From the cell containing the given text, extract its center point as [x, y] coordinate. 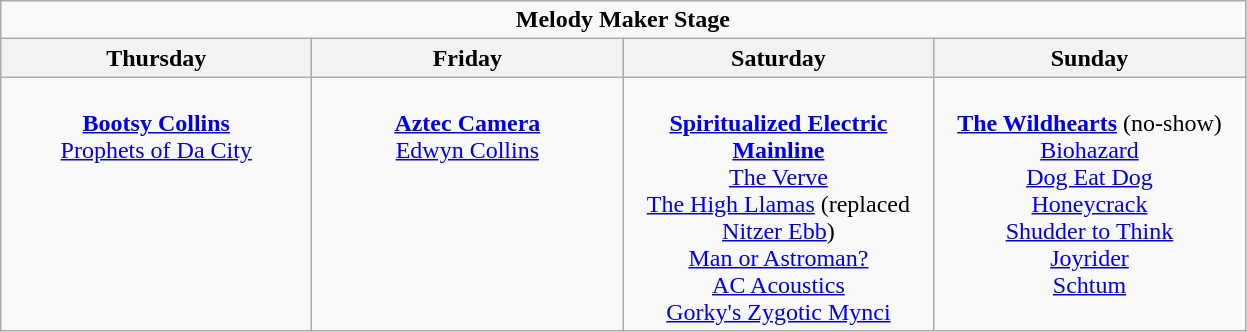
Thursday [156, 58]
Saturday [778, 58]
Friday [468, 58]
Melody Maker Stage [623, 20]
The Wildhearts (no-show) Biohazard Dog Eat Dog Honeycrack Shudder to Think Joyrider Schtum [1090, 204]
Bootsy Collins Prophets of Da City [156, 204]
Aztec Camera Edwyn Collins [468, 204]
Spiritualized Electric Mainline The Verve The High Llamas (replaced Nitzer Ebb) Man or Astroman? AC Acoustics Gorky's Zygotic Mynci [778, 204]
Sunday [1090, 58]
